Pinpoint the cell where the given text exists, returning its (x, y) midpoint coordinate. 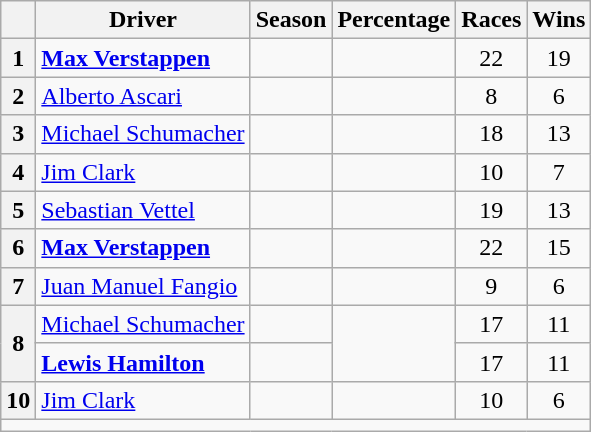
Driver (143, 20)
2 (18, 96)
4 (18, 172)
Sebastian Vettel (143, 210)
Races (492, 20)
3 (18, 134)
Juan Manuel Fangio (143, 286)
9 (492, 286)
1 (18, 58)
15 (559, 248)
5 (18, 210)
Alberto Ascari (143, 96)
Percentage (394, 20)
Season (291, 20)
Lewis Hamilton (143, 362)
Wins (559, 20)
18 (492, 134)
